Find where the given text appears and provide that cell's center as (X, Y) coordinate. 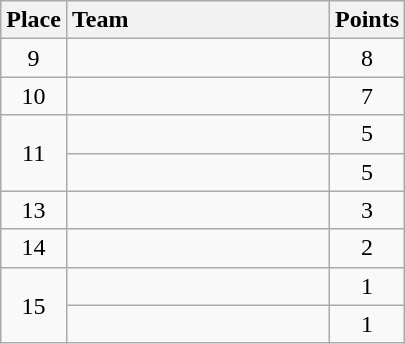
10 (34, 96)
2 (368, 248)
14 (34, 248)
Team (198, 20)
7 (368, 96)
11 (34, 153)
3 (368, 210)
9 (34, 58)
13 (34, 210)
8 (368, 58)
Points (368, 20)
15 (34, 305)
Place (34, 20)
